Detect which cell encompasses the target text, then output its (x, y) center coordinate. 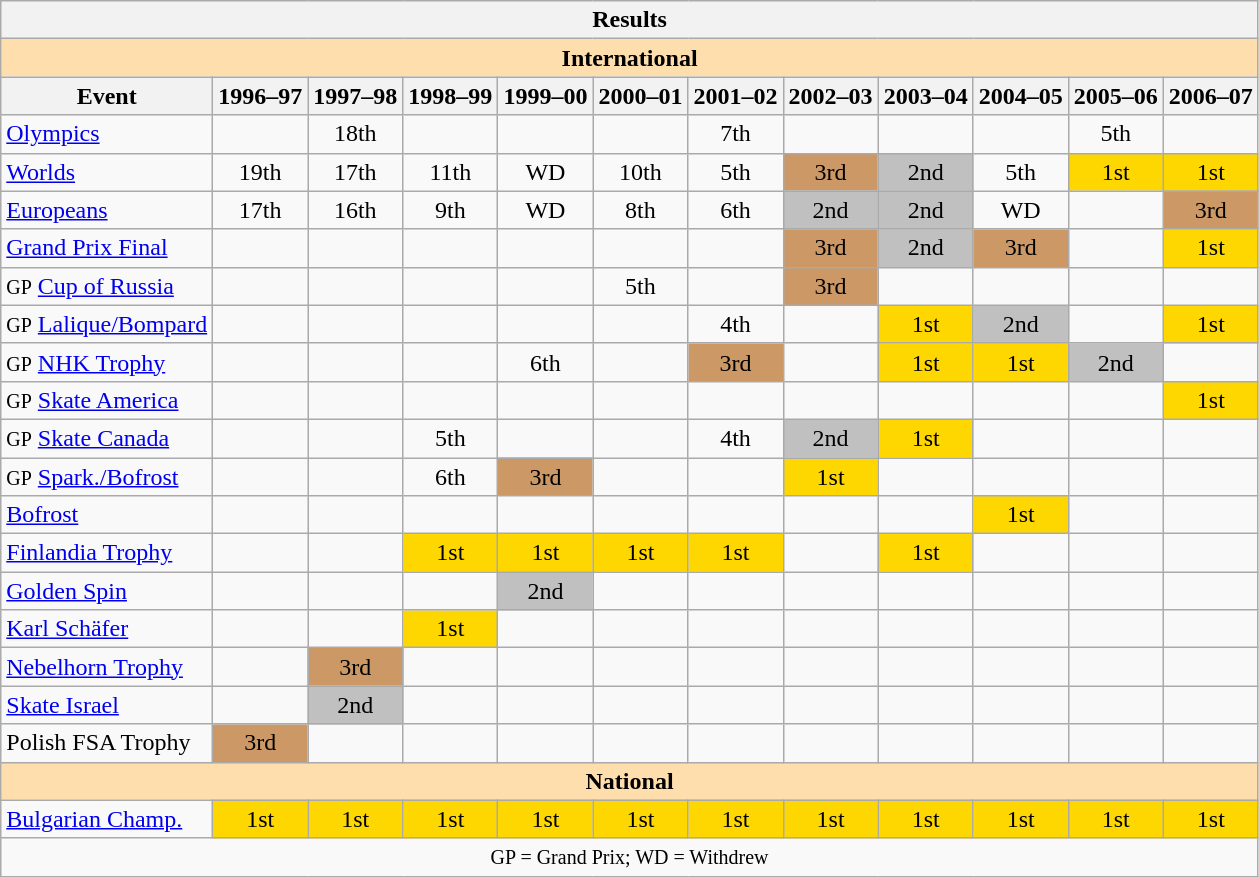
2001–02 (736, 96)
Worlds (107, 172)
11th (450, 172)
Europeans (107, 210)
International (630, 58)
Golden Spin (107, 591)
1998–99 (450, 96)
2003–04 (926, 96)
1999–00 (546, 96)
2006–07 (1210, 96)
GP Lalique/Bompard (107, 324)
8th (640, 210)
Skate Israel (107, 705)
GP = Grand Prix; WD = Withdrew (630, 857)
19th (260, 172)
1997–98 (356, 96)
Bofrost (107, 515)
18th (356, 134)
GP Cup of Russia (107, 286)
Grand Prix Final (107, 248)
1996–97 (260, 96)
Polish FSA Trophy (107, 743)
2002–03 (830, 96)
Bulgarian Champ. (107, 819)
GP Spark./Bofrost (107, 477)
2005–06 (1116, 96)
National (630, 781)
Karl Schäfer (107, 629)
Event (107, 96)
Olympics (107, 134)
GP Skate Canada (107, 438)
Nebelhorn Trophy (107, 667)
Finlandia Trophy (107, 553)
7th (736, 134)
9th (450, 210)
GP NHK Trophy (107, 362)
16th (356, 210)
2000–01 (640, 96)
10th (640, 172)
GP Skate America (107, 400)
2004–05 (1020, 96)
Results (630, 20)
